Return the [x, y] coordinate for the center point of the cell that contains the specified text.  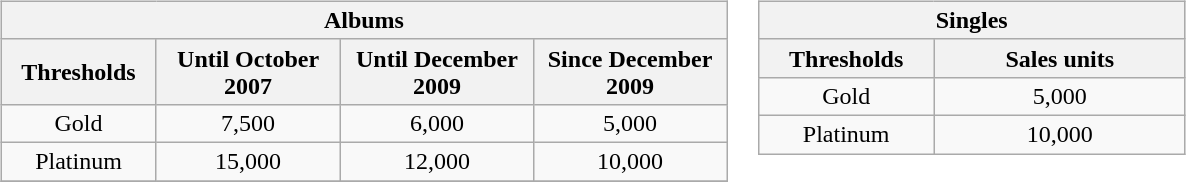
15,000 [248, 161]
12,000 [436, 161]
6,000 [436, 123]
Until October 2007 [248, 72]
Singles [972, 20]
Until December 2009 [436, 72]
Albums [364, 20]
7,500 [248, 123]
Since December 2009 [630, 72]
Sales units [1060, 58]
